Extract the [x, y] coordinate from the center of the cell holding the provided text.  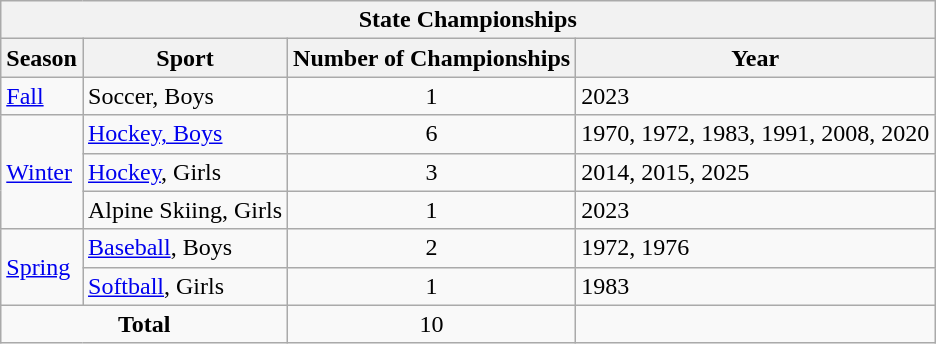
Soccer, Boys [184, 96]
Hockey, Boys [184, 134]
1970, 1972, 1983, 1991, 2008, 2020 [756, 134]
10 [432, 324]
Spring [42, 267]
Total [144, 324]
Sport [184, 58]
State Championships [468, 20]
Fall [42, 96]
1983 [756, 286]
2 [432, 248]
Hockey, Girls [184, 172]
Winter [42, 172]
3 [432, 172]
Season [42, 58]
2014, 2015, 2025 [756, 172]
6 [432, 134]
Number of Championships [432, 58]
Alpine Skiing, Girls [184, 210]
Softball, Girls [184, 286]
Year [756, 58]
1972, 1976 [756, 248]
Baseball, Boys [184, 248]
